Find where the given text appears and provide that cell's center as (X, Y) coordinate. 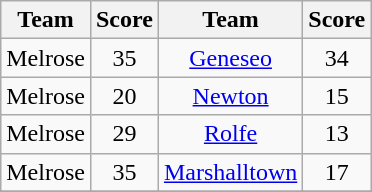
Newton (230, 96)
29 (124, 134)
20 (124, 96)
Marshalltown (230, 172)
Geneseo (230, 58)
Rolfe (230, 134)
13 (337, 134)
15 (337, 96)
34 (337, 58)
17 (337, 172)
